Locate the cell with the specified text and output its (X, Y) center coordinate. 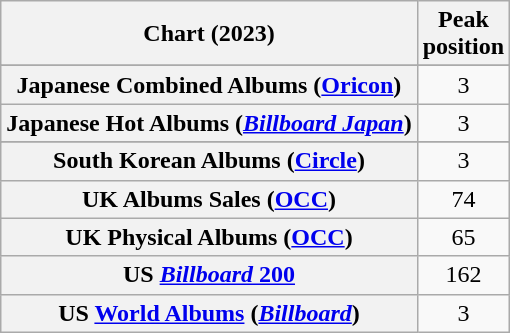
74 (463, 199)
UK Albums Sales (OCC) (209, 199)
Chart (2023) (209, 34)
65 (463, 237)
US World Albums (Billboard) (209, 313)
162 (463, 275)
Peakposition (463, 34)
UK Physical Albums (OCC) (209, 237)
US Billboard 200 (209, 275)
South Korean Albums (Circle) (209, 161)
Japanese Hot Albums (Billboard Japan) (209, 123)
Japanese Combined Albums (Oricon) (209, 85)
